From the cell containing the given text, extract its center point as (X, Y) coordinate. 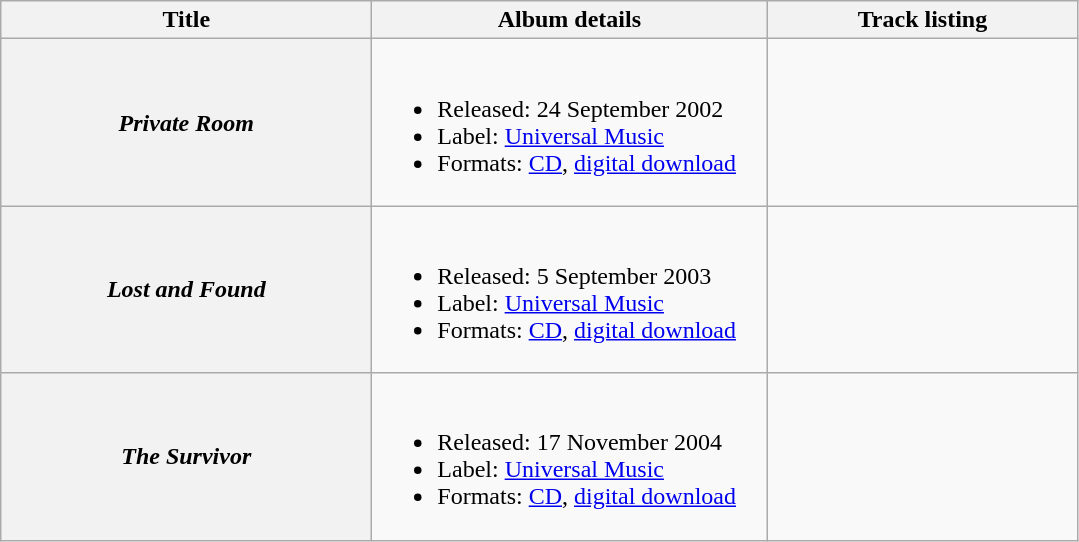
Released: 24 September 2002Label: Universal MusicFormats: CD, digital download (570, 122)
Album details (570, 20)
Track listing (922, 20)
Lost and Found (186, 290)
The Survivor (186, 456)
Released: 17 November 2004Label: Universal MusicFormats: CD, digital download (570, 456)
Title (186, 20)
Released: 5 September 2003Label: Universal MusicFormats: CD, digital download (570, 290)
Private Room (186, 122)
